Capture the cell that displays the provided text and extract its (X, Y) central coordinate. 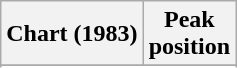
Chart (1983) (72, 34)
Peakposition (189, 34)
